Return (x, y) of the center of cell containing provided text 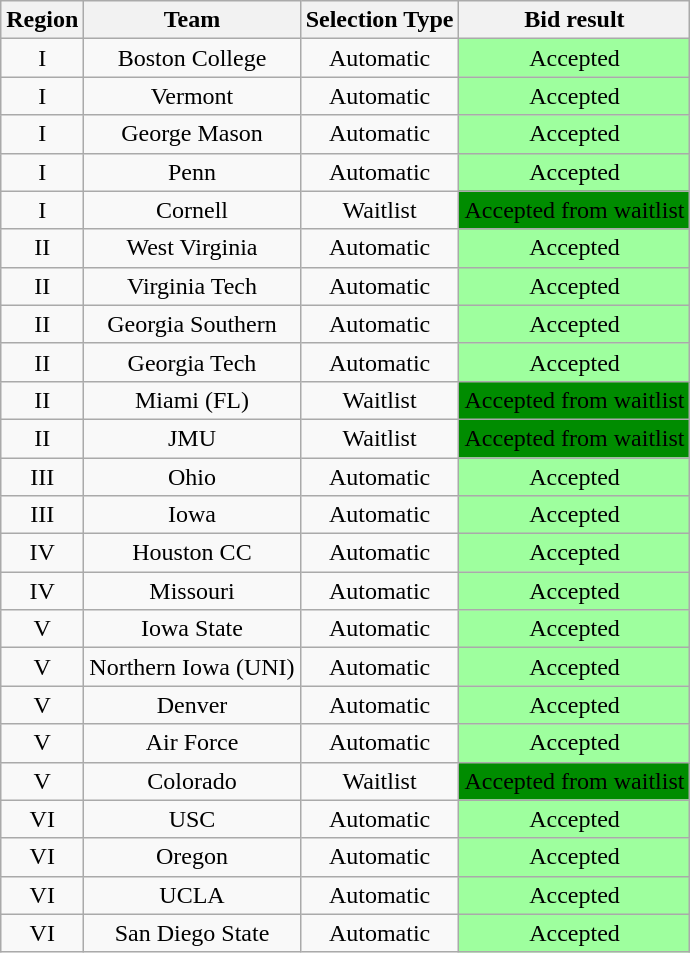
Miami (FL) (192, 400)
Georgia Southern (192, 324)
Iowa State (192, 629)
USC (192, 819)
San Diego State (192, 933)
JMU (192, 438)
Colorado (192, 781)
Boston College (192, 58)
Denver (192, 705)
Team (192, 20)
Vermont (192, 96)
Cornell (192, 210)
Iowa (192, 515)
Georgia Tech (192, 362)
Selection Type (380, 20)
Penn (192, 172)
Air Force (192, 743)
Bid result (574, 20)
Oregon (192, 857)
West Virginia (192, 248)
Ohio (192, 477)
Virginia Tech (192, 286)
Missouri (192, 591)
Region (42, 20)
Northern Iowa (UNI) (192, 667)
Houston CC (192, 553)
George Mason (192, 134)
UCLA (192, 895)
